Output the [X, Y] coordinate of the center of the cell containing the given text.  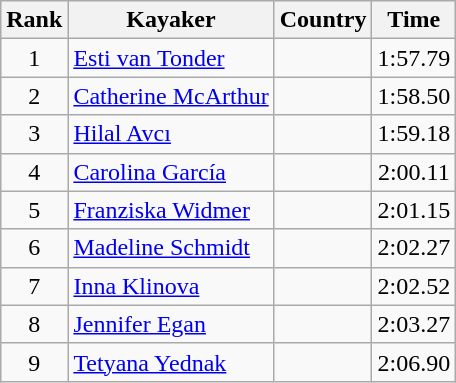
1:58.50 [414, 96]
Hilal Avcı [171, 134]
2:00.11 [414, 172]
2:01.15 [414, 210]
Time [414, 20]
6 [34, 248]
Rank [34, 20]
2:02.27 [414, 248]
3 [34, 134]
2:02.52 [414, 286]
Catherine McArthur [171, 96]
Madeline Schmidt [171, 248]
7 [34, 286]
9 [34, 362]
Country [323, 20]
1:59.18 [414, 134]
1:57.79 [414, 58]
2:06.90 [414, 362]
Tetyana Yednak [171, 362]
Carolina García [171, 172]
5 [34, 210]
Kayaker [171, 20]
2 [34, 96]
2:03.27 [414, 324]
Inna Klinova [171, 286]
4 [34, 172]
8 [34, 324]
Esti van Tonder [171, 58]
1 [34, 58]
Jennifer Egan [171, 324]
Franziska Widmer [171, 210]
